Return (x, y) of the center of cell containing provided text 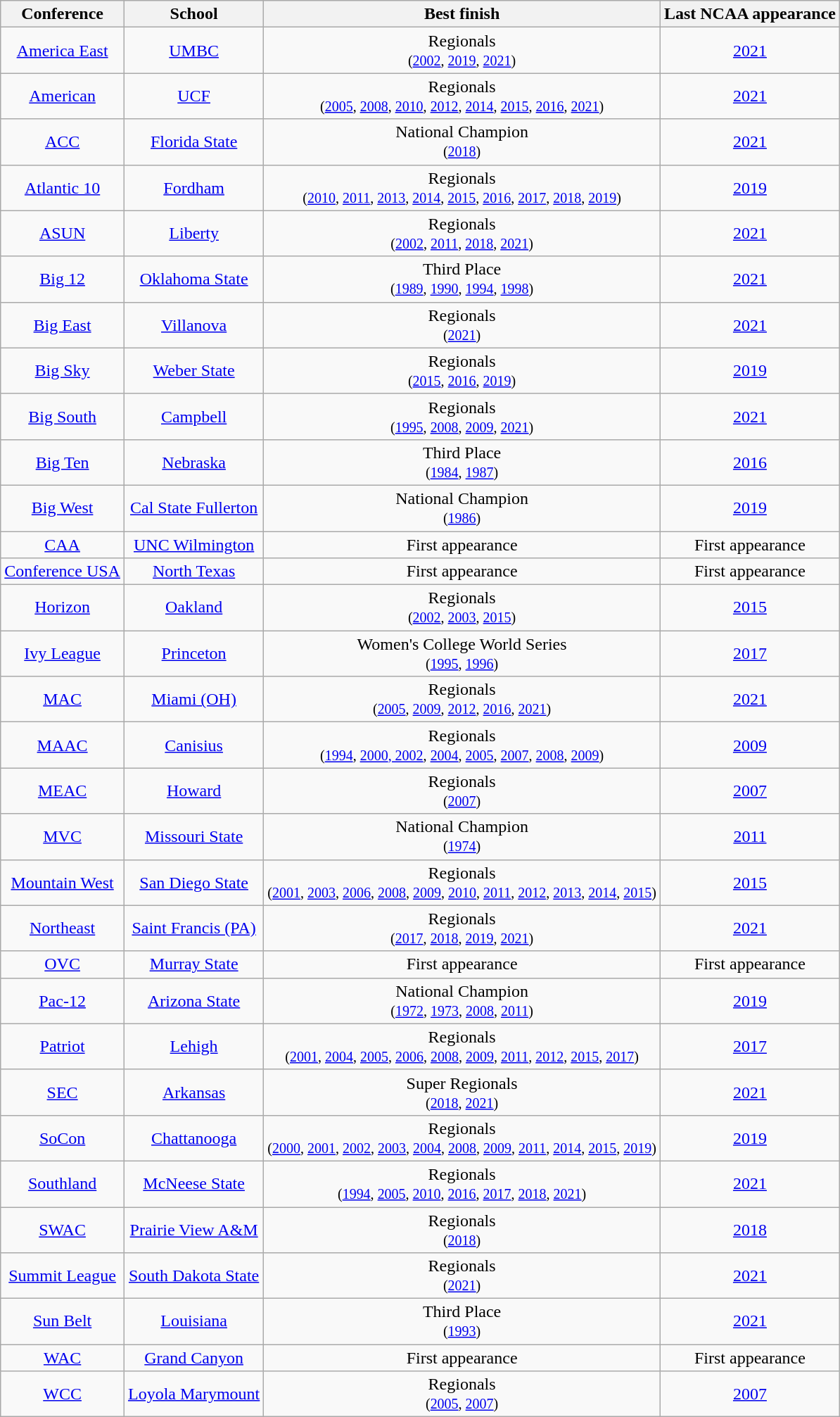
Murray State (193, 964)
SEC (63, 1092)
Northeast (63, 928)
Third Place(1984, 1987) (462, 462)
Big West (63, 508)
Princeton (193, 653)
Atlantic 10 (63, 187)
Regionals(2017, 2018, 2019, 2021) (462, 928)
SoCon (63, 1138)
America East (63, 51)
Louisiana (193, 1322)
WCC (63, 1394)
Big Sky (63, 370)
Saint Francis (PA) (193, 928)
San Diego State (193, 883)
Chattanooga (193, 1138)
Mountain West (63, 883)
Liberty (193, 234)
ASUN (63, 234)
Summit League (63, 1276)
American (63, 96)
Regionals(2007) (462, 791)
Canisius (193, 745)
Regionals(2010, 2011, 2013, 2014, 2015, 2016, 2017, 2018, 2019) (462, 187)
Big South (63, 417)
Arizona State (193, 1001)
SWAC (63, 1229)
Regionals(2002, 2011, 2018, 2021) (462, 234)
Regionals(1995, 2008, 2009, 2021) (462, 417)
Regionals(2005, 2008, 2010, 2012, 2014, 2015, 2016, 2021) (462, 96)
Regionals(2005, 2009, 2012, 2016, 2021) (462, 700)
National Champion (1974) (462, 836)
Nebraska (193, 462)
WAC (63, 1358)
Regionals(2015, 2016, 2019) (462, 370)
School (193, 14)
Patriot (63, 1046)
Big Ten (63, 462)
Miami (OH) (193, 700)
MEAC (63, 791)
Horizon (63, 608)
Villanova (193, 325)
Regionals(2001, 2004, 2005, 2006, 2008, 2009, 2011, 2012, 2015, 2017) (462, 1046)
Sun Belt (63, 1322)
MAC (63, 700)
ACC (63, 142)
2011 (750, 836)
Third Place(1993) (462, 1322)
UCF (193, 96)
Regionals(1994, 2000, 2002, 2004, 2005, 2007, 2008, 2009) (462, 745)
Campbell (193, 417)
2018 (750, 1229)
2009 (750, 745)
Regionals(2002, 2003, 2015) (462, 608)
UNC Wilmington (193, 544)
Big 12 (63, 279)
Lehigh (193, 1046)
Loyola Marymount (193, 1394)
MVC (63, 836)
Regionals(2005, 2007) (462, 1394)
Grand Canyon (193, 1358)
Conference (63, 14)
Oklahoma State (193, 279)
Prairie View A&M (193, 1229)
Regionals (1994, 2005, 2010, 2016, 2017, 2018, 2021) (462, 1184)
National Champion(2018) (462, 142)
National Champion(1972, 1973, 2008, 2011) (462, 1001)
Oakland (193, 608)
Big East (63, 325)
South Dakota State (193, 1276)
North Texas (193, 572)
Weber State (193, 370)
Super Regionals(2018, 2021) (462, 1092)
Third Place(1989, 1990, 1994, 1998) (462, 279)
Regionals (2000, 2001, 2002, 2003, 2004, 2008, 2009, 2011, 2014, 2015, 2019) (462, 1138)
Conference USA (63, 572)
Cal State Fullerton (193, 508)
Best finish (462, 14)
OVC (63, 964)
UMBC (193, 51)
Missouri State (193, 836)
National Champion(1986) (462, 508)
Arkansas (193, 1092)
CAA (63, 544)
Pac-12 (63, 1001)
Regionals(2018) (462, 1229)
Regionals(2002, 2019, 2021) (462, 51)
Florida State (193, 142)
MAAC (63, 745)
Regionals(2001, 2003, 2006, 2008, 2009, 2010, 2011, 2012, 2013, 2014, 2015) (462, 883)
Southland (63, 1184)
Fordham (193, 187)
McNeese State (193, 1184)
Last NCAA appearance (750, 14)
Howard (193, 791)
2016 (750, 462)
Ivy League (63, 653)
Women's College World Series(1995, 1996) (462, 653)
